Determine the (x, y) coordinate at the center of the cell enclosing the given text.  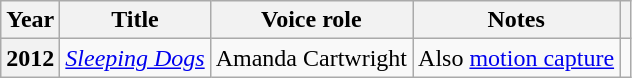
Voice role (311, 20)
Title (135, 20)
Amanda Cartwright (311, 58)
Also motion capture (516, 58)
Sleeping Dogs (135, 58)
2012 (30, 58)
Notes (516, 20)
Year (30, 20)
